Pinpoint the cell where the given text exists, returning its (x, y) midpoint coordinate. 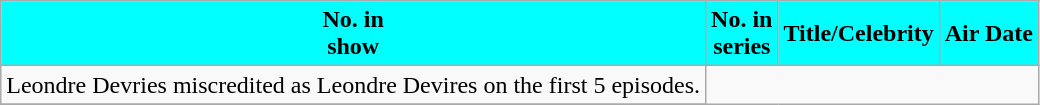
No. in series (742, 34)
Leondre Devries miscredited as Leondre Devires on the first 5 episodes. (354, 85)
Title/Celebrity (858, 34)
Air Date (988, 34)
No. in show (354, 34)
